Return [x, y] of the center of cell containing provided text 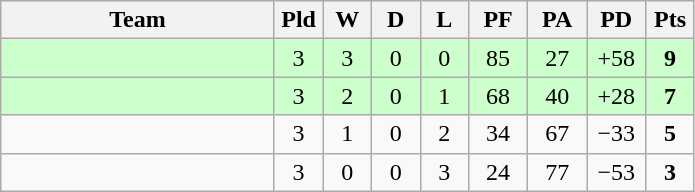
Team [138, 20]
D [396, 20]
Pts [670, 20]
68 [498, 96]
27 [558, 58]
PF [498, 20]
9 [670, 58]
−33 [616, 134]
+58 [616, 58]
77 [558, 172]
−53 [616, 172]
7 [670, 96]
PD [616, 20]
W [348, 20]
85 [498, 58]
67 [558, 134]
Pld [298, 20]
PA [558, 20]
40 [558, 96]
24 [498, 172]
34 [498, 134]
+28 [616, 96]
L [444, 20]
5 [670, 134]
